Find where the given text appears and provide that cell's center as (X, Y) coordinate. 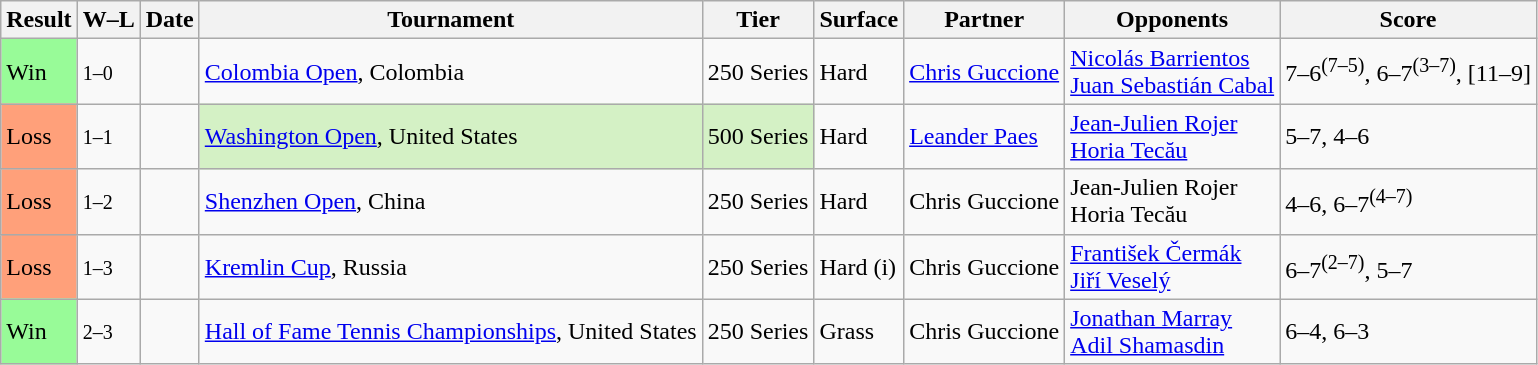
1–3 (108, 266)
Washington Open, United States (450, 136)
1–0 (108, 72)
Tournament (450, 20)
Partner (984, 20)
Score (1408, 20)
5–7, 4–6 (1408, 136)
Grass (859, 332)
Hard (i) (859, 266)
Colombia Open, Colombia (450, 72)
6–7(2–7), 5–7 (1408, 266)
Jonathan Marray Adil Shamasdin (1172, 332)
Opponents (1172, 20)
Nicolás Barrientos Juan Sebastián Cabal (1172, 72)
W–L (108, 20)
Shenzhen Open, China (450, 202)
1–2 (108, 202)
7–6(7–5), 6–7(3–7), [11–9] (1408, 72)
Leander Paes (984, 136)
František Čermák Jiří Veselý (1172, 266)
6–4, 6–3 (1408, 332)
Hall of Fame Tennis Championships, United States (450, 332)
Result (39, 20)
1–1 (108, 136)
Surface (859, 20)
2–3 (108, 332)
Tier (758, 20)
4–6, 6–7(4–7) (1408, 202)
Date (170, 20)
Kremlin Cup, Russia (450, 266)
500 Series (758, 136)
